Determine the [X, Y] coordinate at the center of the cell enclosing the given text.  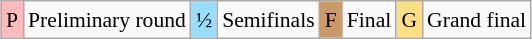
Semifinals [268, 20]
G [409, 20]
Final [370, 20]
P [12, 20]
F [331, 20]
Preliminary round [107, 20]
Grand final [476, 20]
½ [204, 20]
